Identify which cell holds the provided text, then report its (X, Y) central coordinate. 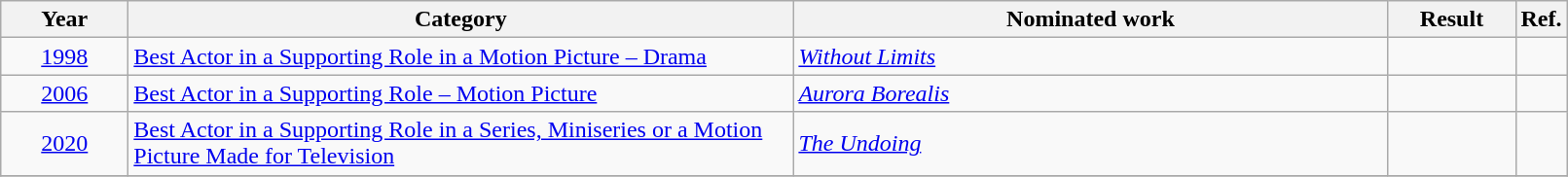
Best Actor in a Supporting Role in a Motion Picture – Drama (461, 56)
Best Actor in a Supporting Role in a Series, Miniseries or a Motion Picture Made for Television (461, 144)
Nominated work (1090, 19)
Aurora Borealis (1090, 93)
Category (461, 19)
2020 (64, 144)
Without Limits (1090, 56)
Result (1452, 19)
Ref. (1542, 19)
Year (64, 19)
The Undoing (1090, 144)
Best Actor in a Supporting Role – Motion Picture (461, 93)
1998 (64, 56)
2006 (64, 93)
